Provide the [X, Y] coordinate of the cell's center where the given text is located.  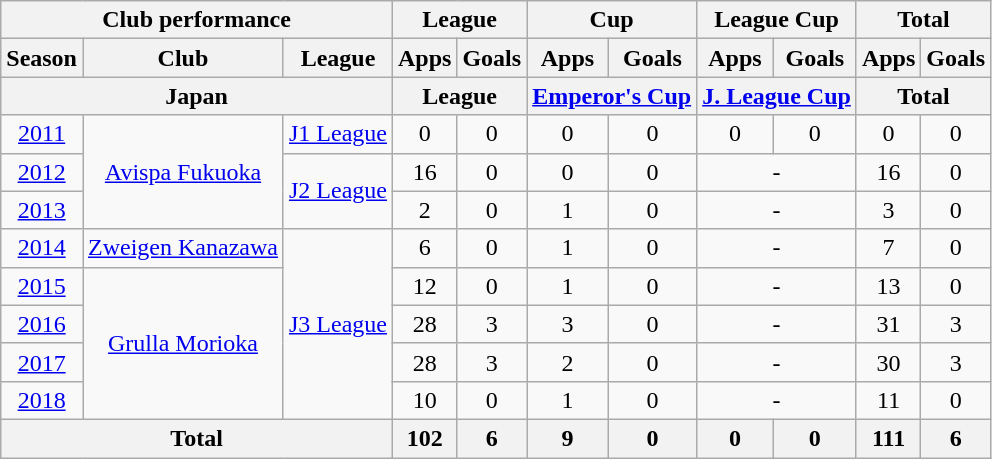
J3 League [338, 324]
2013 [42, 210]
12 [424, 286]
2016 [42, 324]
9 [568, 438]
11 [888, 400]
2011 [42, 134]
10 [424, 400]
J2 League [338, 191]
J1 League [338, 134]
7 [888, 248]
31 [888, 324]
Cup [612, 20]
Club [182, 58]
Season [42, 58]
2015 [42, 286]
13 [888, 286]
30 [888, 362]
2012 [42, 172]
2017 [42, 362]
J. League Cup [777, 96]
111 [888, 438]
Grulla Morioka [182, 343]
2018 [42, 400]
Club performance [197, 20]
Avispa Fukuoka [182, 172]
League Cup [777, 20]
102 [424, 438]
Zweigen Kanazawa [182, 248]
Emperor's Cup [612, 96]
2014 [42, 248]
Japan [197, 96]
